Extract the [x, y] coordinate from the center of the cell holding the provided text.  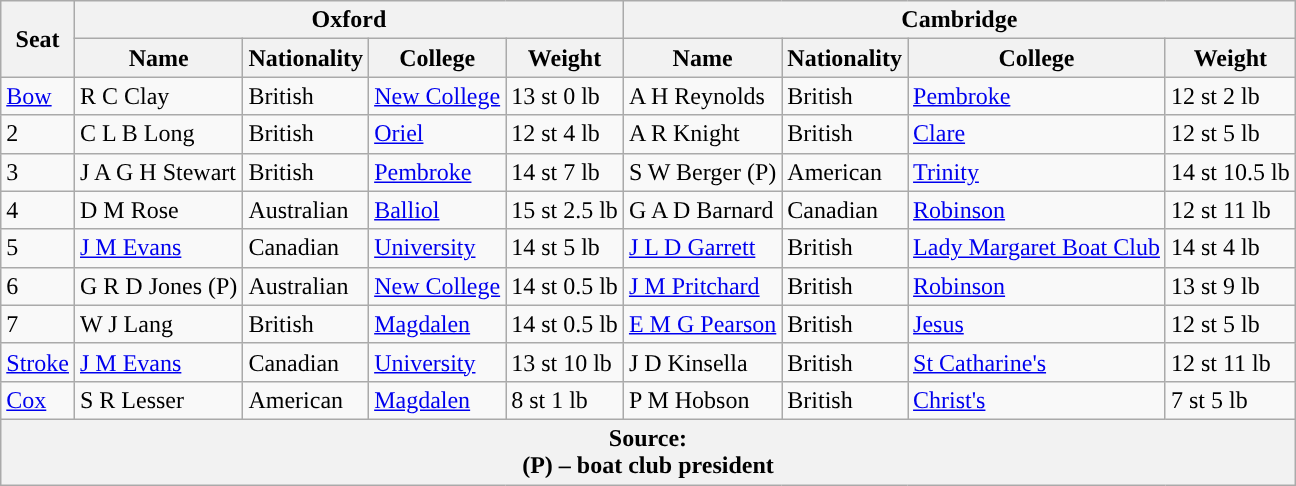
8 st 1 lb [565, 400]
2 [38, 134]
Trinity [1037, 172]
J A G H Stewart [158, 172]
12 st 2 lb [1230, 96]
4 [38, 210]
Lady Margaret Boat Club [1037, 248]
Balliol [438, 210]
Cox [38, 400]
P M Hobson [702, 400]
Bow [38, 96]
13 st 10 lb [565, 362]
J D Kinsella [702, 362]
7 [38, 324]
7 st 5 lb [1230, 400]
Cambridge [959, 20]
D M Rose [158, 210]
14 st 5 lb [565, 248]
Source:(P) – boat club president [648, 452]
12 st 4 lb [565, 134]
Seat [38, 39]
Clare [1037, 134]
Oriel [438, 134]
Christ's [1037, 400]
G R D Jones (P) [158, 286]
Stroke [38, 362]
14 st 4 lb [1230, 248]
3 [38, 172]
6 [38, 286]
Jesus [1037, 324]
15 st 2.5 lb [565, 210]
A H Reynolds [702, 96]
G A D Barnard [702, 210]
13 st 9 lb [1230, 286]
J M Pritchard [702, 286]
5 [38, 248]
14 st 7 lb [565, 172]
Oxford [348, 20]
13 st 0 lb [565, 96]
W J Lang [158, 324]
S R Lesser [158, 400]
J L D Garrett [702, 248]
C L B Long [158, 134]
St Catharine's [1037, 362]
R C Clay [158, 96]
14 st 10.5 lb [1230, 172]
A R Knight [702, 134]
S W Berger (P) [702, 172]
E M G Pearson [702, 324]
